Capture the cell that displays the provided text and extract its [x, y] central coordinate. 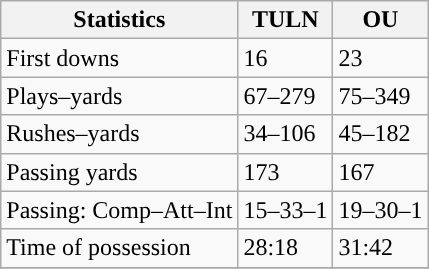
75–349 [380, 96]
TULN [286, 20]
OU [380, 20]
19–30–1 [380, 210]
28:18 [286, 248]
173 [286, 172]
Plays–yards [120, 96]
Time of possession [120, 248]
45–182 [380, 134]
23 [380, 58]
Statistics [120, 20]
31:42 [380, 248]
Passing yards [120, 172]
67–279 [286, 96]
Passing: Comp–Att–Int [120, 210]
First downs [120, 58]
34–106 [286, 134]
16 [286, 58]
167 [380, 172]
Rushes–yards [120, 134]
15–33–1 [286, 210]
